Return the (X, Y) coordinate for the center point of the cell that contains the specified text.  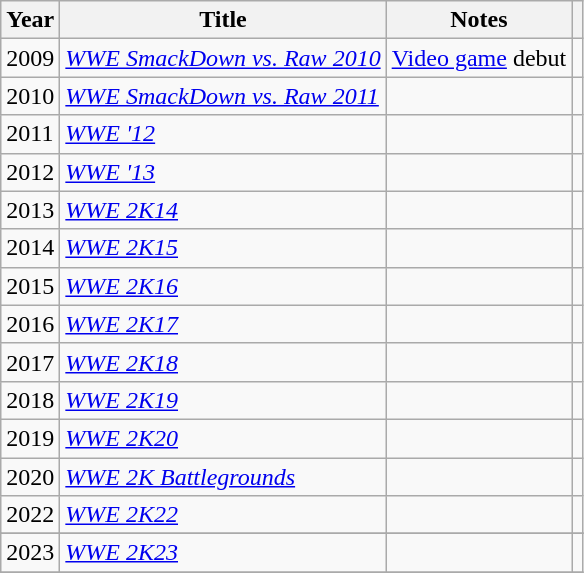
WWE SmackDown vs. Raw 2010 (223, 58)
Video game debut (479, 58)
2017 (30, 362)
2019 (30, 438)
2020 (30, 477)
WWE 2K14 (223, 210)
2018 (30, 400)
2013 (30, 210)
2012 (30, 172)
2011 (30, 134)
WWE 2K16 (223, 286)
WWE '12 (223, 134)
2010 (30, 96)
WWE 2K19 (223, 400)
WWE 2K15 (223, 248)
Title (223, 20)
Notes (479, 20)
WWE 2K Battlegrounds (223, 477)
WWE SmackDown vs. Raw 2011 (223, 96)
WWE 2K18 (223, 362)
WWE 2K23 (223, 553)
Year (30, 20)
2015 (30, 286)
2016 (30, 324)
WWE 2K22 (223, 515)
WWE 2K20 (223, 438)
WWE '13 (223, 172)
2023 (30, 553)
2009 (30, 58)
2022 (30, 515)
2014 (30, 248)
WWE 2K17 (223, 324)
